Scan for the cell matching the given text and deliver its [x, y] coordinate at center. 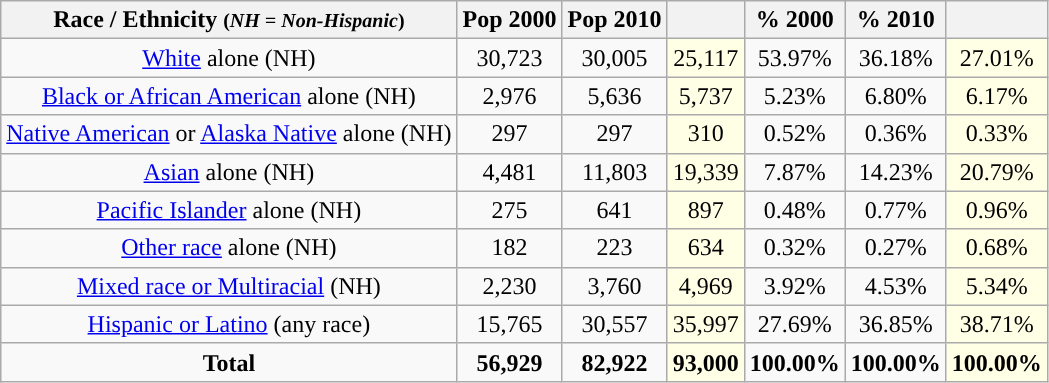
30,557 [614, 324]
223 [614, 248]
0.68% [996, 248]
0.48% [794, 210]
36.85% [896, 324]
182 [510, 248]
82,922 [614, 362]
White alone (NH) [229, 58]
310 [706, 134]
5,636 [614, 96]
3.92% [794, 286]
641 [614, 210]
Other race alone (NH) [229, 248]
2,976 [510, 96]
36.18% [896, 58]
30,723 [510, 58]
897 [706, 210]
56,929 [510, 362]
27.01% [996, 58]
Native American or Alaska Native alone (NH) [229, 134]
Pop 2000 [510, 20]
Mixed race or Multiracial (NH) [229, 286]
Hispanic or Latino (any race) [229, 324]
27.69% [794, 324]
Total [229, 362]
20.79% [996, 172]
14.23% [896, 172]
% 2000 [794, 20]
0.96% [996, 210]
7.87% [794, 172]
Pop 2010 [614, 20]
30,005 [614, 58]
93,000 [706, 362]
Black or African American alone (NH) [229, 96]
53.97% [794, 58]
35,997 [706, 324]
Asian alone (NH) [229, 172]
5,737 [706, 96]
5.23% [794, 96]
38.71% [996, 324]
4,481 [510, 172]
6.80% [896, 96]
0.36% [896, 134]
4.53% [896, 286]
25,117 [706, 58]
5.34% [996, 286]
2,230 [510, 286]
4,969 [706, 286]
Race / Ethnicity (NH = Non-Hispanic) [229, 20]
% 2010 [896, 20]
0.77% [896, 210]
6.17% [996, 96]
11,803 [614, 172]
3,760 [614, 286]
634 [706, 248]
Pacific Islander alone (NH) [229, 210]
15,765 [510, 324]
19,339 [706, 172]
0.52% [794, 134]
0.33% [996, 134]
0.32% [794, 248]
275 [510, 210]
0.27% [896, 248]
